Search for the cell housing the specified text and yield its (x, y) center coordinate. 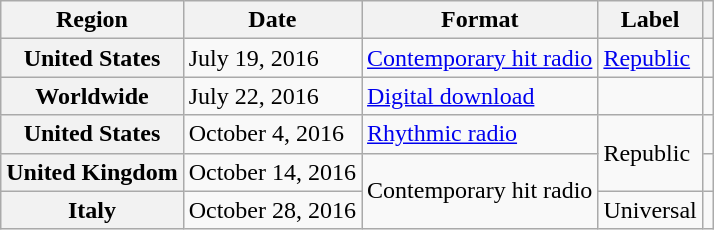
Label (650, 20)
Digital download (480, 96)
Date (272, 20)
Format (480, 20)
Italy (92, 210)
Rhythmic radio (480, 134)
July 22, 2016 (272, 96)
October 14, 2016 (272, 172)
October 28, 2016 (272, 210)
October 4, 2016 (272, 134)
Universal (650, 210)
July 19, 2016 (272, 58)
United Kingdom (92, 172)
Worldwide (92, 96)
Region (92, 20)
